Search for the cell housing the specified text and yield its (x, y) center coordinate. 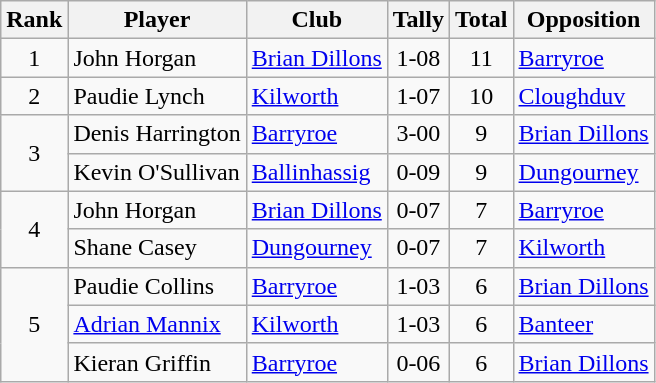
2 (34, 96)
10 (481, 96)
Denis Harrington (157, 134)
Opposition (584, 20)
Kieran Griffin (157, 362)
1 (34, 58)
Banteer (584, 324)
3 (34, 153)
Adrian Mannix (157, 324)
Paudie Collins (157, 286)
Player (157, 20)
Ballinhassig (316, 172)
Cloughduv (584, 96)
0-06 (418, 362)
5 (34, 324)
Total (481, 20)
Shane Casey (157, 248)
1-07 (418, 96)
Paudie Lynch (157, 96)
Rank (34, 20)
4 (34, 229)
1-08 (418, 58)
0-09 (418, 172)
Tally (418, 20)
3-00 (418, 134)
Kevin O'Sullivan (157, 172)
11 (481, 58)
Club (316, 20)
